Search for the cell housing the specified text and yield its (x, y) center coordinate. 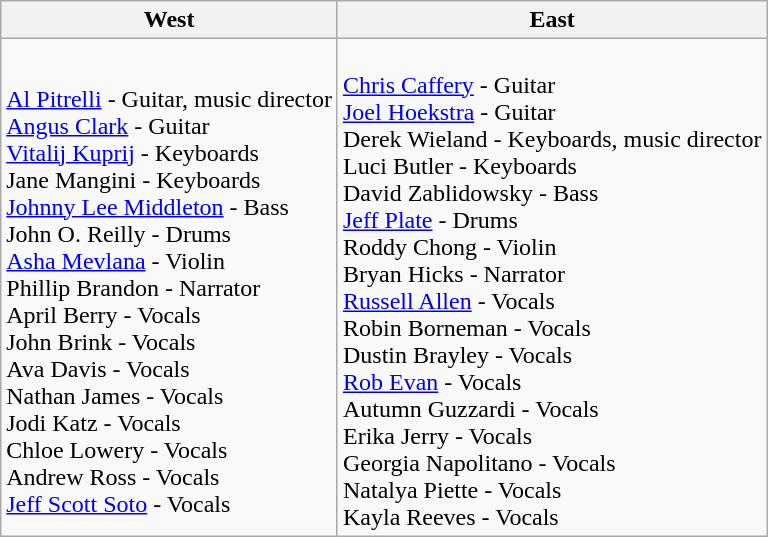
East (552, 20)
West (170, 20)
